Provide the (X, Y) coordinate of the cell's center where the given text is located.  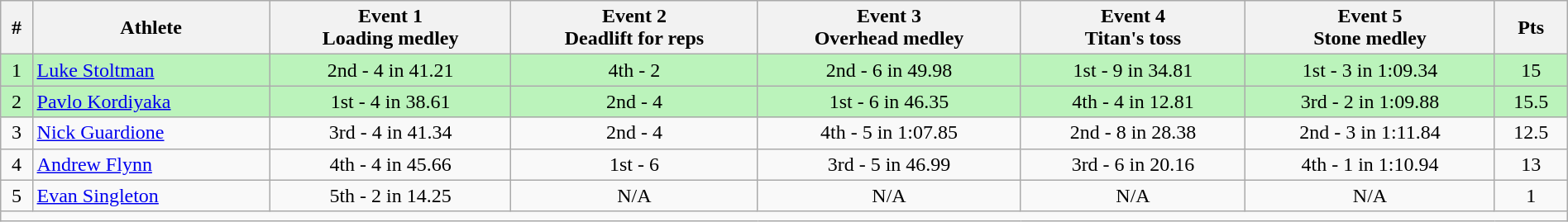
1st - 3 in 1:09.34 (1370, 70)
4th - 1 in 1:10.94 (1370, 164)
2nd - 3 in 1:11.84 (1370, 133)
Event 3Overhead medley (889, 28)
1st - 6 (634, 164)
3rd - 5 in 46.99 (889, 164)
3rd - 4 in 41.34 (390, 133)
1st - 9 in 34.81 (1133, 70)
Evan Singleton (151, 196)
Athlete (151, 28)
2nd - 4 in 41.21 (390, 70)
4 (17, 164)
Event 4Titan's toss (1133, 28)
4th - 2 (634, 70)
4th - 4 in 12.81 (1133, 102)
1st - 6 in 46.35 (889, 102)
2nd - 8 in 28.38 (1133, 133)
12.5 (1531, 133)
15 (1531, 70)
4th - 5 in 1:07.85 (889, 133)
Event 2Deadlift for reps (634, 28)
5 (17, 196)
3rd - 2 in 1:09.88 (1370, 102)
Event 1Loading medley (390, 28)
15.5 (1531, 102)
Pts (1531, 28)
4th - 4 in 45.66 (390, 164)
2 (17, 102)
Andrew Flynn (151, 164)
Event 5Stone medley (1370, 28)
Luke Stoltman (151, 70)
5th - 2 in 14.25 (390, 196)
13 (1531, 164)
1st - 4 in 38.61 (390, 102)
Nick Guardione (151, 133)
2nd - 6 in 49.98 (889, 70)
3rd - 6 in 20.16 (1133, 164)
# (17, 28)
Pavlo Kordiyaka (151, 102)
3 (17, 133)
